From the cell containing the given text, extract its center point as [X, Y] coordinate. 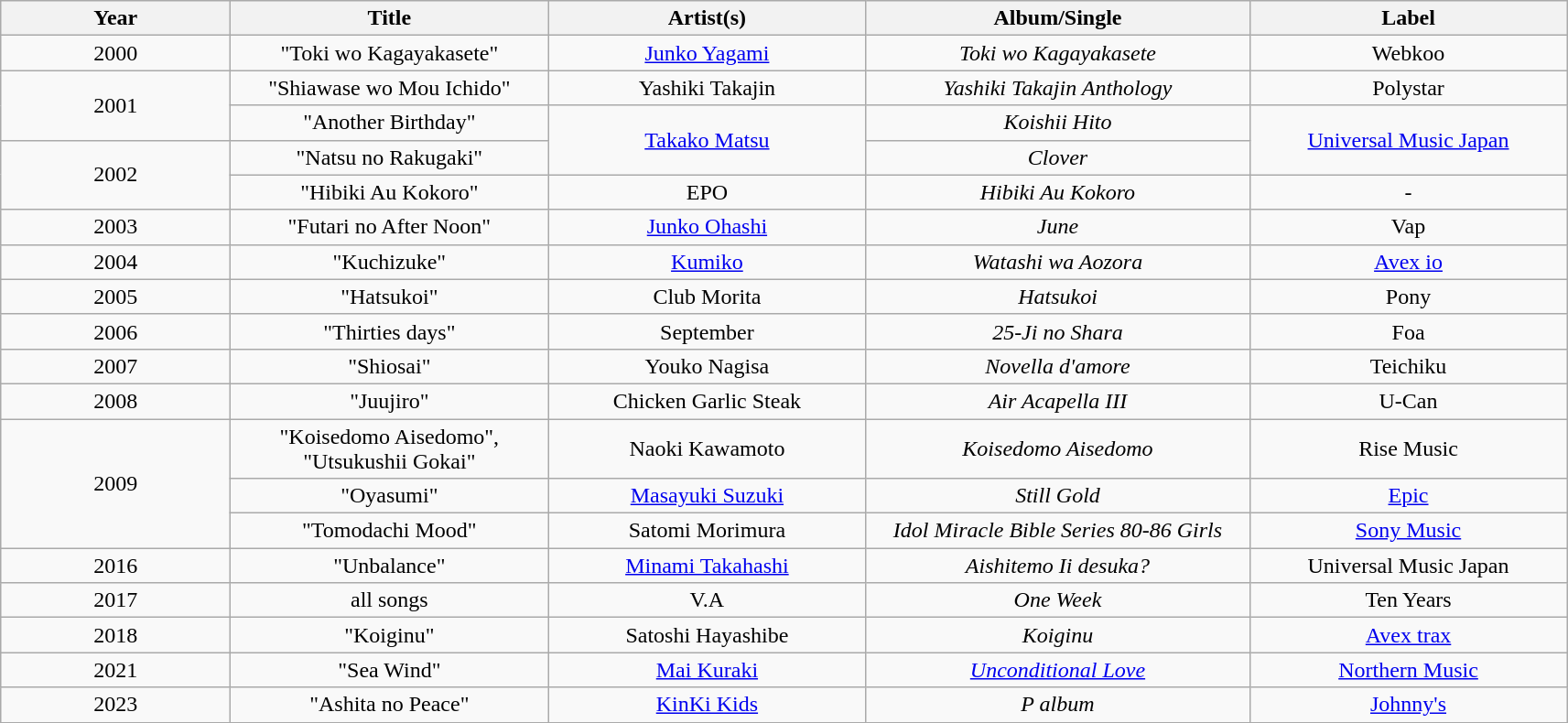
Junko Yagami [707, 53]
"Shiosai" [390, 366]
"Hibiki Au Kokoro" [390, 192]
2006 [115, 331]
2002 [115, 175]
"Shiawase wo Mou Ichido" [390, 88]
Webkoo [1408, 53]
One Week [1058, 600]
2000 [115, 53]
Koiginu [1058, 635]
2008 [115, 401]
Foa [1408, 331]
"Oyasumi" [390, 496]
2001 [115, 105]
"Koiginu" [390, 635]
Koisedomo Aisedomo [1058, 448]
2004 [115, 262]
Kumiko [707, 262]
Pony [1408, 297]
Naoki Kawamoto [707, 448]
V.A [707, 600]
Yashiki Takajin Anthology [1058, 88]
Aishitemo Ii desuka? [1058, 566]
KinKi Kids [707, 705]
Avex io [1408, 262]
2005 [115, 297]
Youko Nagisa [707, 366]
2017 [115, 600]
"Kuchizuke" [390, 262]
Watashi wa Aozora [1058, 262]
2009 [115, 483]
"Hatsukoi" [390, 297]
Epic [1408, 496]
"Another Birthday" [390, 123]
Mai Kuraki [707, 670]
Sony Music [1408, 531]
Album/Single [1058, 18]
Johnny's [1408, 705]
"Natsu no Rakugaki" [390, 157]
"Tomodachi Mood" [390, 531]
- [1408, 192]
Label [1408, 18]
Novella d'amore [1058, 366]
Ten Years [1408, 600]
Still Gold [1058, 496]
Club Morita [707, 297]
Year [115, 18]
Masayuki Suzuki [707, 496]
Vap [1408, 227]
"Sea Wind" [390, 670]
"Unbalance" [390, 566]
Toki wo Kagayakasete [1058, 53]
U-Can [1408, 401]
June [1058, 227]
"Toki wo Kagayakasete" [390, 53]
"Thirties days" [390, 331]
Junko Ohashi [707, 227]
Yashiki Takajin [707, 88]
Clover [1058, 157]
Title [390, 18]
Polystar [1408, 88]
Satoshi Hayashibe [707, 635]
2007 [115, 366]
Air Acapella III [1058, 401]
25-Ji no Shara [1058, 331]
Koishii Hito [1058, 123]
Takako Matsu [707, 140]
Northern Music [1408, 670]
Hibiki Au Kokoro [1058, 192]
Artist(s) [707, 18]
Chicken Garlic Steak [707, 401]
Minami Takahashi [707, 566]
"Futari no After Noon" [390, 227]
2003 [115, 227]
Hatsukoi [1058, 297]
September [707, 331]
Satomi Morimura [707, 531]
Teichiku [1408, 366]
2023 [115, 705]
Rise Music [1408, 448]
Unconditional Love [1058, 670]
all songs [390, 600]
P album [1058, 705]
2021 [115, 670]
Idol Miracle Bible Series 80-86 Girls [1058, 531]
Avex trax [1408, 635]
2018 [115, 635]
"Koisedomo Aisedomo", "Utsukushii Gokai" [390, 448]
EPO [707, 192]
"Ashita no Peace" [390, 705]
"Juujiro" [390, 401]
2016 [115, 566]
